Search for the cell housing the specified text and yield its [x, y] center coordinate. 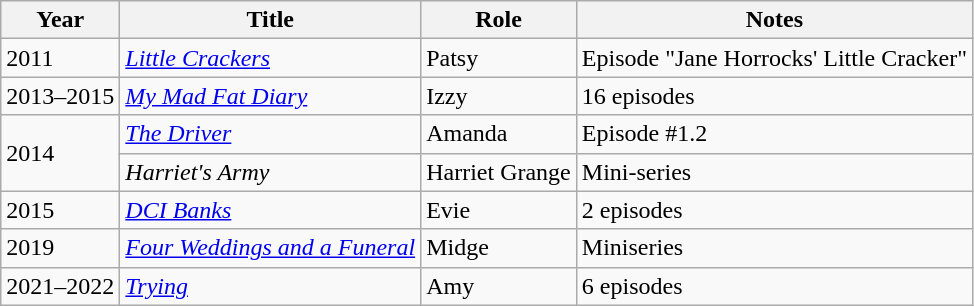
2 episodes [774, 210]
2013–2015 [60, 96]
Trying [270, 286]
Patsy [499, 58]
Episode "Jane Horrocks' Little Cracker" [774, 58]
16 episodes [774, 96]
2015 [60, 210]
Role [499, 20]
2014 [60, 153]
2021–2022 [60, 286]
Miniseries [774, 248]
My Mad Fat Diary [270, 96]
6 episodes [774, 286]
Four Weddings and a Funeral [270, 248]
Notes [774, 20]
Little Crackers [270, 58]
Harriet's Army [270, 172]
The Driver [270, 134]
Midge [499, 248]
DCI Banks [270, 210]
2011 [60, 58]
Harriet Grange [499, 172]
Year [60, 20]
Mini-series [774, 172]
Amy [499, 286]
2019 [60, 248]
Amanda [499, 134]
Izzy [499, 96]
Episode #1.2 [774, 134]
Evie [499, 210]
Title [270, 20]
